Return (X, Y) of the center of cell containing provided text 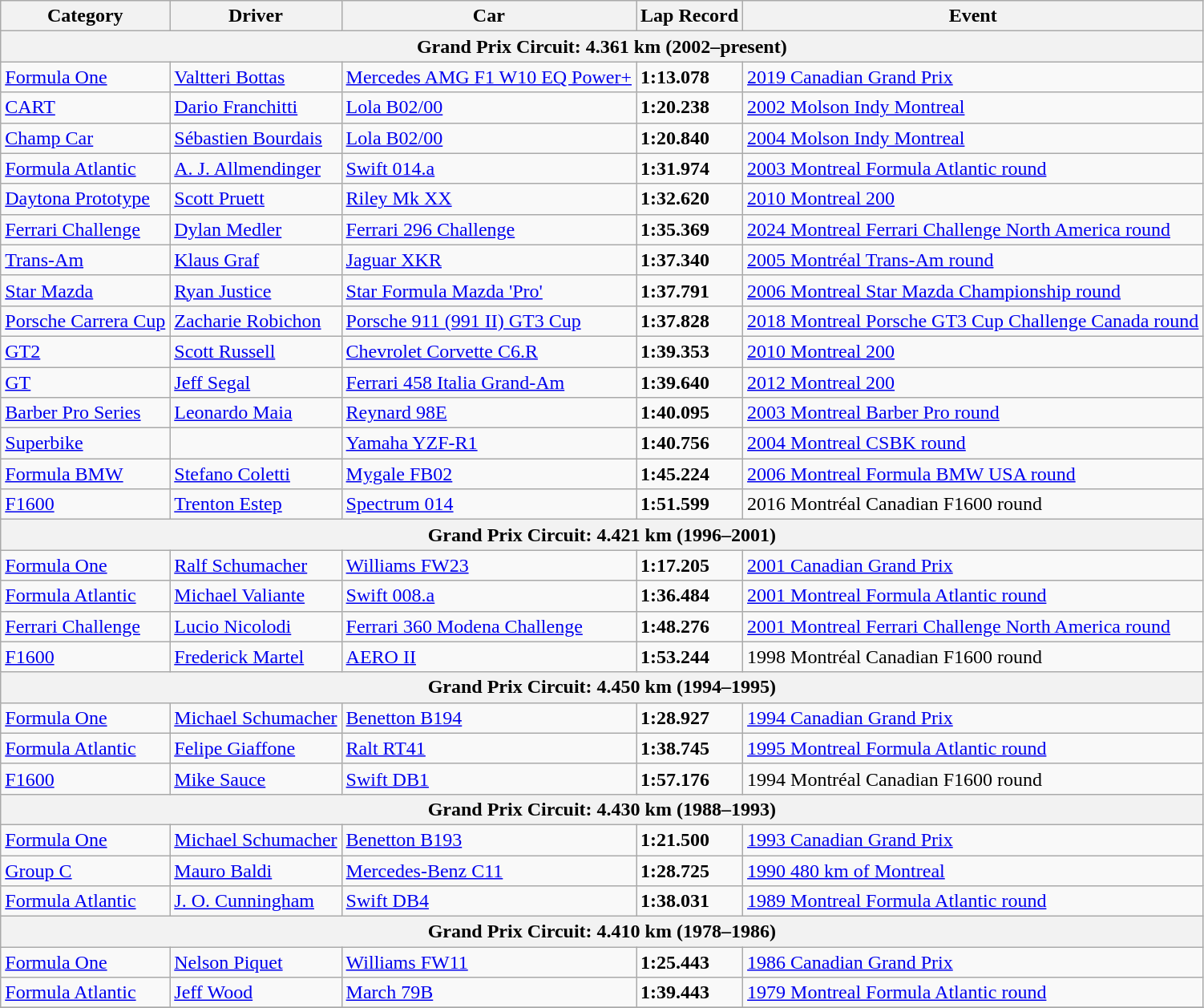
2018 Montreal Porsche GT3 Cup Challenge Canada round (973, 321)
1:21.500 (689, 840)
1:39.443 (689, 993)
Stefano Coletti (256, 474)
Williams FW23 (489, 565)
Ferrari 360 Modena Challenge (489, 626)
Jaguar XKR (489, 260)
Mercedes-Benz C11 (489, 870)
1993 Canadian Grand Prix (973, 840)
Ralt RT41 (489, 748)
1994 Canadian Grand Prix (973, 718)
Mike Sauce (256, 779)
CART (85, 107)
1:53.244 (689, 657)
J. O. Cunningham (256, 901)
Dario Franchitti (256, 107)
2006 Montreal Formula BMW USA round (973, 474)
2001 Montreal Formula Atlantic round (973, 596)
Star Mazda (85, 290)
1:25.443 (689, 962)
Group C (85, 870)
Ferrari 458 Italia Grand-Am (489, 383)
2004 Montreal CSBK round (973, 443)
GT2 (85, 351)
Star Formula Mazda 'Pro' (489, 290)
Scott Russell (256, 351)
Scott Pruett (256, 199)
Grand Prix Circuit: 4.450 km (1994–1995) (602, 687)
Lucio Nicolodi (256, 626)
Trans-Am (85, 260)
Porsche 911 (991 II) GT3 Cup (489, 321)
Swift DB1 (489, 779)
1994 Montréal Canadian F1600 round (973, 779)
Swift 014.a (489, 168)
1995 Montreal Formula Atlantic round (973, 748)
Trenton Estep (256, 504)
Valtteri Bottas (256, 77)
2003 Montreal Formula Atlantic round (973, 168)
Ralf Schumacher (256, 565)
1:36.484 (689, 596)
Driver (256, 16)
1:39.353 (689, 351)
2019 Canadian Grand Prix (973, 77)
Porsche Carrera Cup (85, 321)
Benetton B194 (489, 718)
Chevrolet Corvette C6.R (489, 351)
1:28.725 (689, 870)
2012 Montreal 200 (973, 383)
1:48.276 (689, 626)
Yamaha YZF-R1 (489, 443)
Jeff Segal (256, 383)
2016 Montréal Canadian F1600 round (973, 504)
1:20.840 (689, 138)
2006 Montreal Star Mazda Championship round (973, 290)
Event (973, 16)
1:38.031 (689, 901)
1:35.369 (689, 229)
Formula BMW (85, 474)
Riley Mk XX (489, 199)
Zacharie Robichon (256, 321)
Mauro Baldi (256, 870)
1:37.791 (689, 290)
Swift 008.a (489, 596)
Grand Prix Circuit: 4.361 km (2002–present) (602, 47)
Lap Record (689, 16)
1:37.340 (689, 260)
Frederick Martel (256, 657)
2005 Montréal Trans-Am round (973, 260)
1:40.095 (689, 413)
Michael Valiante (256, 596)
Barber Pro Series (85, 413)
1979 Montreal Formula Atlantic round (973, 993)
Dylan Medler (256, 229)
Spectrum 014 (489, 504)
Champ Car (85, 138)
2001 Canadian Grand Prix (973, 565)
Grand Prix Circuit: 4.421 km (1996–2001) (602, 535)
2003 Montreal Barber Pro round (973, 413)
Mercedes AMG F1 W10 EQ Power+ (489, 77)
1998 Montréal Canadian F1600 round (973, 657)
Swift DB4 (489, 901)
2001 Montreal Ferrari Challenge North America round (973, 626)
Mygale FB02 (489, 474)
Leonardo Maia (256, 413)
March 79B (489, 993)
Jeff Wood (256, 993)
1:17.205 (689, 565)
1:20.238 (689, 107)
2024 Montreal Ferrari Challenge North America round (973, 229)
Reynard 98E (489, 413)
GT (85, 383)
Benetton B193 (489, 840)
1:45.224 (689, 474)
1:38.745 (689, 748)
Klaus Graf (256, 260)
1:57.176 (689, 779)
Williams FW11 (489, 962)
Grand Prix Circuit: 4.410 km (1978–1986) (602, 932)
Ryan Justice (256, 290)
Felipe Giaffone (256, 748)
Daytona Prototype (85, 199)
1990 480 km of Montreal (973, 870)
1:32.620 (689, 199)
1:13.078 (689, 77)
Ferrari 296 Challenge (489, 229)
1986 Canadian Grand Prix (973, 962)
2002 Molson Indy Montreal (973, 107)
1:37.828 (689, 321)
A. J. Allmendinger (256, 168)
1:28.927 (689, 718)
1:31.974 (689, 168)
2004 Molson Indy Montreal (973, 138)
1:51.599 (689, 504)
Nelson Piquet (256, 962)
Grand Prix Circuit: 4.430 km (1988–1993) (602, 809)
AERO II (489, 657)
1:40.756 (689, 443)
Car (489, 16)
Sébastien Bourdais (256, 138)
1989 Montreal Formula Atlantic round (973, 901)
Superbike (85, 443)
Category (85, 16)
1:39.640 (689, 383)
